Find where the given text appears and provide that cell's center as (x, y) coordinate. 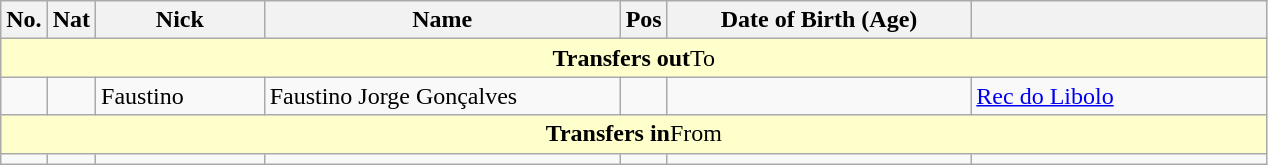
Faustino (180, 96)
Transfers inFrom (634, 134)
Date of Birth (Age) (819, 20)
Nat (71, 20)
Rec do Libolo (1119, 96)
Faustino Jorge Gonçalves (442, 96)
Name (442, 20)
Transfers outTo (634, 58)
Pos (644, 20)
No. (24, 20)
Nick (180, 20)
